For the text-containing cell, return its midpoint in [X, Y] coordinate format. 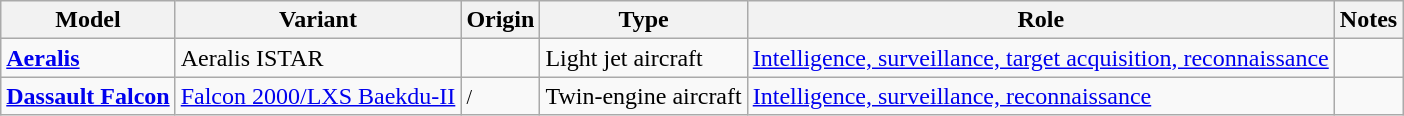
Notes [1368, 20]
Model [88, 20]
Twin-engine aircraft [644, 96]
Origin [500, 20]
Intelligence, surveillance, target acquisition, reconnaissance [1040, 58]
Light jet aircraft [644, 58]
/ [500, 96]
Falcon 2000/LXS Baekdu-II [318, 96]
Intelligence, surveillance, reconnaissance [1040, 96]
Role [1040, 20]
Variant [318, 20]
Aeralis ISTAR [318, 58]
Type [644, 20]
Dassault Falcon [88, 96]
Aeralis [88, 58]
